Pinpoint the cell where the given text exists, returning its (x, y) midpoint coordinate. 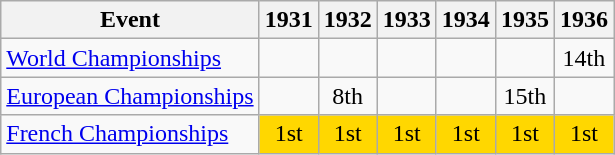
French Championships (130, 134)
14th (584, 58)
1934 (466, 20)
1935 (524, 20)
15th (524, 96)
European Championships (130, 96)
World Championships (130, 58)
Event (130, 20)
1933 (406, 20)
8th (348, 96)
1931 (288, 20)
1932 (348, 20)
1936 (584, 20)
